Capture the cell that displays the provided text and extract its (X, Y) central coordinate. 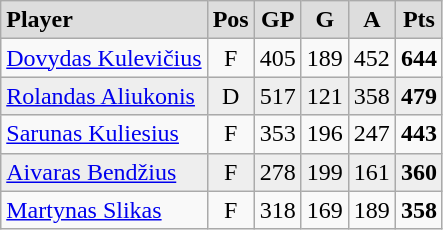
360 (418, 172)
Player (104, 20)
GP (278, 20)
Dovydas Kulevičius (104, 58)
Sarunas Kuliesius (104, 134)
452 (372, 58)
121 (324, 96)
517 (278, 96)
479 (418, 96)
644 (418, 58)
D (230, 96)
443 (418, 134)
Pts (418, 20)
G (324, 20)
Rolandas Aliukonis (104, 96)
405 (278, 58)
199 (324, 172)
Aivaras Bendžius (104, 172)
Pos (230, 20)
196 (324, 134)
169 (324, 210)
Martynas Slikas (104, 210)
247 (372, 134)
278 (278, 172)
318 (278, 210)
A (372, 20)
353 (278, 134)
161 (372, 172)
